Provide the (x, y) coordinate of the cell's center where the given text is located.  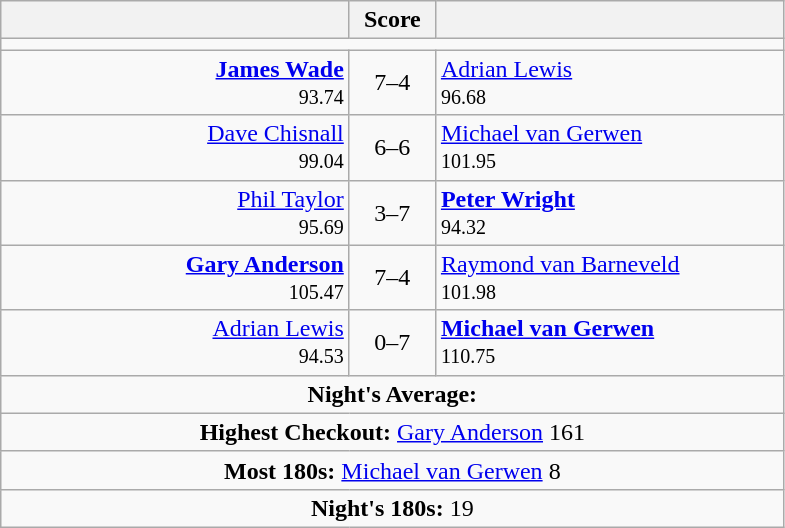
Night's Average: (392, 394)
Peter Wright 94.32 (610, 212)
Phil Taylor 95.69 (176, 212)
Score (392, 20)
Dave Chisnall 99.04 (176, 148)
Michael van Gerwen 101.95 (610, 148)
Adrian Lewis 96.68 (610, 82)
Raymond van Barneveld 101.98 (610, 278)
Highest Checkout: Gary Anderson 161 (392, 432)
6–6 (392, 148)
James Wade 93.74 (176, 82)
Night's 180s: 19 (392, 508)
Most 180s: Michael van Gerwen 8 (392, 470)
Michael van Gerwen 110.75 (610, 342)
3–7 (392, 212)
Adrian Lewis 94.53 (176, 342)
0–7 (392, 342)
Gary Anderson 105.47 (176, 278)
